From the cell containing the given text, extract its center point as [X, Y] coordinate. 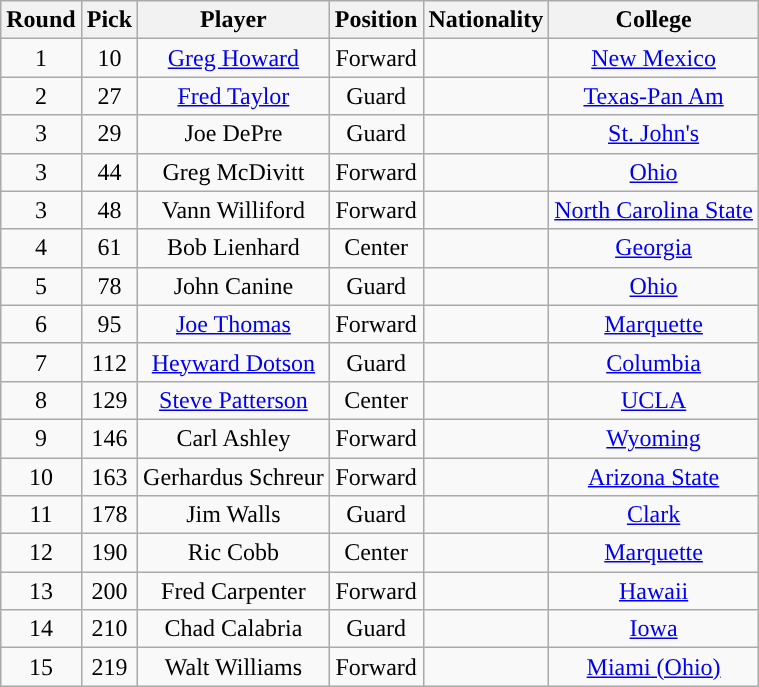
Greg McDivitt [234, 172]
146 [109, 438]
North Carolina State [654, 210]
210 [109, 629]
9 [41, 438]
7 [41, 362]
Round [41, 20]
190 [109, 553]
4 [41, 248]
St. John's [654, 134]
Fred Carpenter [234, 591]
1 [41, 58]
48 [109, 210]
Ric Cobb [234, 553]
UCLA [654, 400]
Pick [109, 20]
5 [41, 286]
Wyoming [654, 438]
Heyward Dotson [234, 362]
95 [109, 324]
Columbia [654, 362]
Hawaii [654, 591]
6 [41, 324]
Georgia [654, 248]
Position [376, 20]
Joe Thomas [234, 324]
Miami (Ohio) [654, 667]
College [654, 20]
Chad Calabria [234, 629]
Player [234, 20]
8 [41, 400]
2 [41, 96]
11 [41, 515]
200 [109, 591]
Joe DePre [234, 134]
Bob Lienhard [234, 248]
13 [41, 591]
78 [109, 286]
Steve Patterson [234, 400]
27 [109, 96]
219 [109, 667]
New Mexico [654, 58]
61 [109, 248]
Arizona State [654, 477]
Greg Howard [234, 58]
Gerhardus Schreur [234, 477]
129 [109, 400]
John Canine [234, 286]
44 [109, 172]
29 [109, 134]
Fred Taylor [234, 96]
15 [41, 667]
Carl Ashley [234, 438]
Iowa [654, 629]
112 [109, 362]
Texas-Pan Am [654, 96]
178 [109, 515]
12 [41, 553]
14 [41, 629]
Clark [654, 515]
Jim Walls [234, 515]
Walt Williams [234, 667]
Vann Williford [234, 210]
Nationality [486, 20]
163 [109, 477]
